For the text-containing cell, return its midpoint in [x, y] coordinate format. 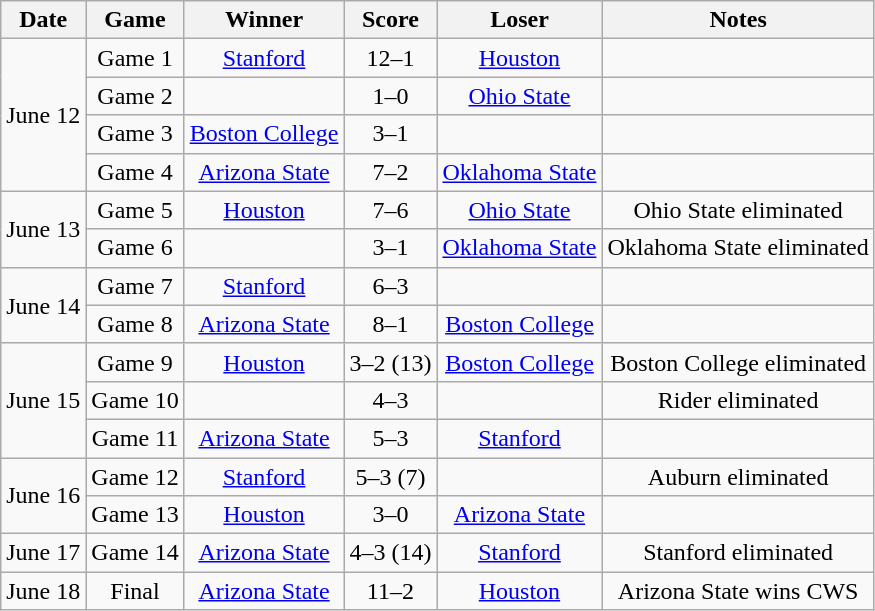
Game 10 [135, 400]
Game 13 [135, 515]
5–3 [390, 438]
Score [390, 20]
Game 11 [135, 438]
Loser [520, 20]
3–2 (13) [390, 362]
Boston College eliminated [738, 362]
3–0 [390, 515]
Auburn eliminated [738, 477]
Game 5 [135, 210]
Game 4 [135, 172]
11–2 [390, 591]
June 14 [44, 305]
Game 7 [135, 286]
Game 9 [135, 362]
Game 8 [135, 324]
Game [135, 20]
June 12 [44, 115]
1–0 [390, 96]
8–1 [390, 324]
12–1 [390, 58]
7–6 [390, 210]
Arizona State wins CWS [738, 591]
Ohio State eliminated [738, 210]
6–3 [390, 286]
Final [135, 591]
June 17 [44, 553]
June 13 [44, 229]
June 16 [44, 496]
Date [44, 20]
June 18 [44, 591]
Game 3 [135, 134]
4–3 (14) [390, 553]
5–3 (7) [390, 477]
Winner [264, 20]
Game 14 [135, 553]
Notes [738, 20]
4–3 [390, 400]
Rider eliminated [738, 400]
June 15 [44, 400]
Game 1 [135, 58]
Game 12 [135, 477]
Game 2 [135, 96]
Stanford eliminated [738, 553]
Game 6 [135, 248]
Oklahoma State eliminated [738, 248]
7–2 [390, 172]
